Find where the given text appears and provide that cell's center as (x, y) coordinate. 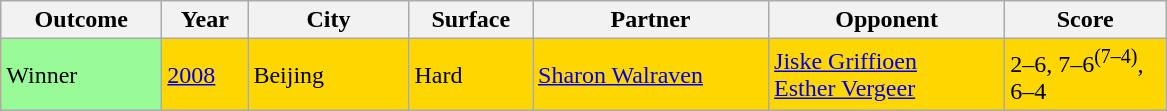
Sharon Walraven (650, 75)
Partner (650, 20)
Outcome (82, 20)
Year (205, 20)
City (328, 20)
Jiske Griffioen Esther Vergeer (887, 75)
Beijing (328, 75)
2–6, 7–6(7–4), 6–4 (1086, 75)
Hard (471, 75)
Score (1086, 20)
Surface (471, 20)
Opponent (887, 20)
Winner (82, 75)
2008 (205, 75)
